Capture the cell that displays the provided text and extract its (x, y) central coordinate. 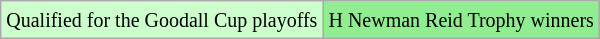
H Newman Reid Trophy winners (462, 20)
Qualified for the Goodall Cup playoffs (162, 20)
